Provide the [x, y] coordinate of the cell's center where the given text is located.  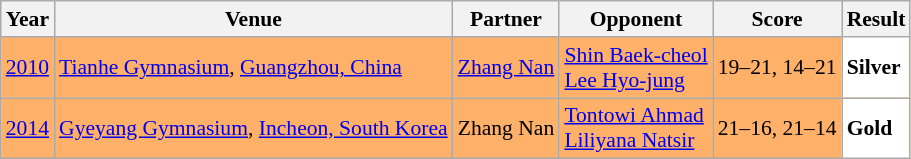
Silver [876, 68]
2014 [28, 128]
Gyeyang Gymnasium, Incheon, South Korea [254, 128]
Tianhe Gymnasium, Guangzhou, China [254, 68]
Gold [876, 128]
Partner [506, 19]
Score [778, 19]
21–16, 21–14 [778, 128]
Year [28, 19]
Shin Baek-cheol Lee Hyo-jung [636, 68]
19–21, 14–21 [778, 68]
Result [876, 19]
Tontowi Ahmad Liliyana Natsir [636, 128]
Opponent [636, 19]
Venue [254, 19]
2010 [28, 68]
